Identify which cell holds the provided text, then report its [X, Y] central coordinate. 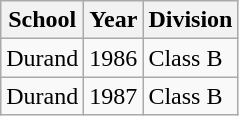
Year [114, 20]
1986 [114, 58]
1987 [114, 96]
School [42, 20]
Division [190, 20]
